Capture the cell that displays the provided text and extract its [x, y] central coordinate. 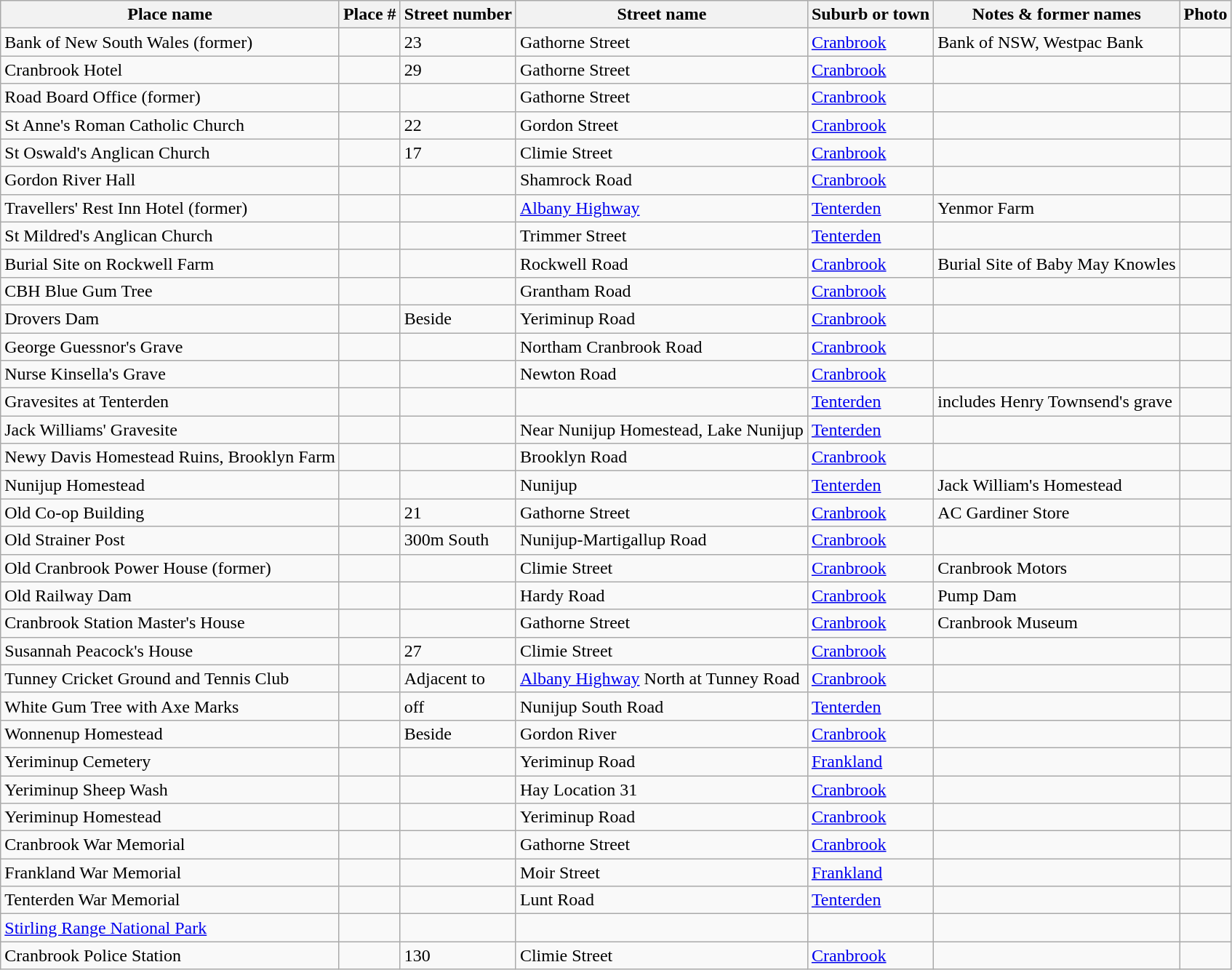
Nunijup [662, 485]
27 [458, 651]
Albany Highway [662, 208]
Rockwell Road [662, 263]
22 [458, 125]
Susannah Peacock's House [170, 651]
St Mildred's Anglican Church [170, 236]
off [458, 706]
Old Co-op Building [170, 513]
21 [458, 513]
300m South [458, 540]
Notes & former names [1057, 15]
Gravesites at Tenterden [170, 402]
Northam Cranbrook Road [662, 347]
Albany Highway North at Tunney Road [662, 678]
Suburb or town [870, 15]
Stirling Range National Park [170, 928]
Photo [1206, 15]
Tunney Cricket Ground and Tennis Club [170, 678]
Old Strainer Post [170, 540]
Wonnenup Homestead [170, 734]
Gordon River [662, 734]
Gordon Street [662, 125]
Cranbrook Station Master's House [170, 623]
Hay Location 31 [662, 789]
Grantham Road [662, 291]
Moir Street [662, 873]
Near Nunijup Homestead, Lake Nunijup [662, 430]
St Oswald's Anglican Church [170, 153]
Shamrock Road [662, 180]
Newy Davis Homestead Ruins, Brooklyn Farm [170, 457]
Newton Road [662, 374]
Street number [458, 15]
Travellers' Rest Inn Hotel (former) [170, 208]
Cranbrook War Memorial [170, 845]
Jack William's Homestead [1057, 485]
Frankland War Memorial [170, 873]
Pump Dam [1057, 596]
Tenterden War Memorial [170, 900]
Brooklyn Road [662, 457]
Nurse Kinsella's Grave [170, 374]
AC Gardiner Store [1057, 513]
Cranbrook Motors [1057, 568]
Road Board Office (former) [170, 97]
Nunijup-Martigallup Road [662, 540]
Lunt Road [662, 900]
Trimmer Street [662, 236]
Hardy Road [662, 596]
Yeriminup Homestead [170, 817]
Cranbrook Police Station [170, 955]
Cranbrook Hotel [170, 70]
Street name [662, 15]
Burial Site of Baby May Knowles [1057, 263]
includes Henry Townsend's grave [1057, 402]
Burial Site on Rockwell Farm [170, 263]
Nunijup Homestead [170, 485]
130 [458, 955]
Nunijup South Road [662, 706]
CBH Blue Gum Tree [170, 291]
George Guessnor's Grave [170, 347]
Yenmor Farm [1057, 208]
Yeriminup Cemetery [170, 761]
Jack Williams' Gravesite [170, 430]
Cranbrook Museum [1057, 623]
17 [458, 153]
29 [458, 70]
Old Railway Dam [170, 596]
Yeriminup Sheep Wash [170, 789]
Old Cranbrook Power House (former) [170, 568]
Drovers Dam [170, 318]
Place name [170, 15]
Adjacent to [458, 678]
St Anne's Roman Catholic Church [170, 125]
White Gum Tree with Axe Marks [170, 706]
23 [458, 42]
Place # [369, 15]
Bank of NSW, Westpac Bank [1057, 42]
Bank of New South Wales (former) [170, 42]
Gordon River Hall [170, 180]
